Find where the given text appears and provide that cell's center as (X, Y) coordinate. 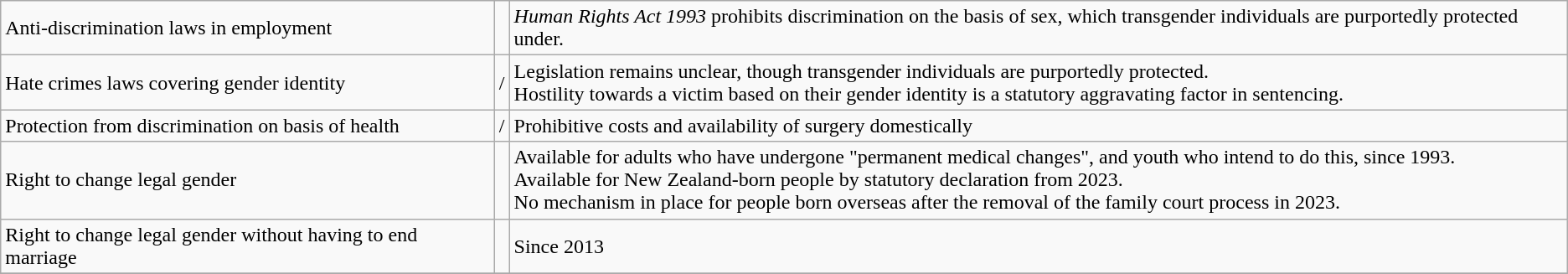
Anti-discrimination laws in employment (248, 28)
Prohibitive costs and availability of surgery domestically (1039, 126)
Hate crimes laws covering gender identity (248, 82)
Human Rights Act 1993 prohibits discrimination on the basis of sex, which transgender individuals are purportedly protected under. (1039, 28)
Since 2013 (1039, 246)
Protection from discrimination on basis of health (248, 126)
Right to change legal gender (248, 180)
Right to change legal gender without having to end marriage (248, 246)
